Search for the cell housing the specified text and yield its (x, y) center coordinate. 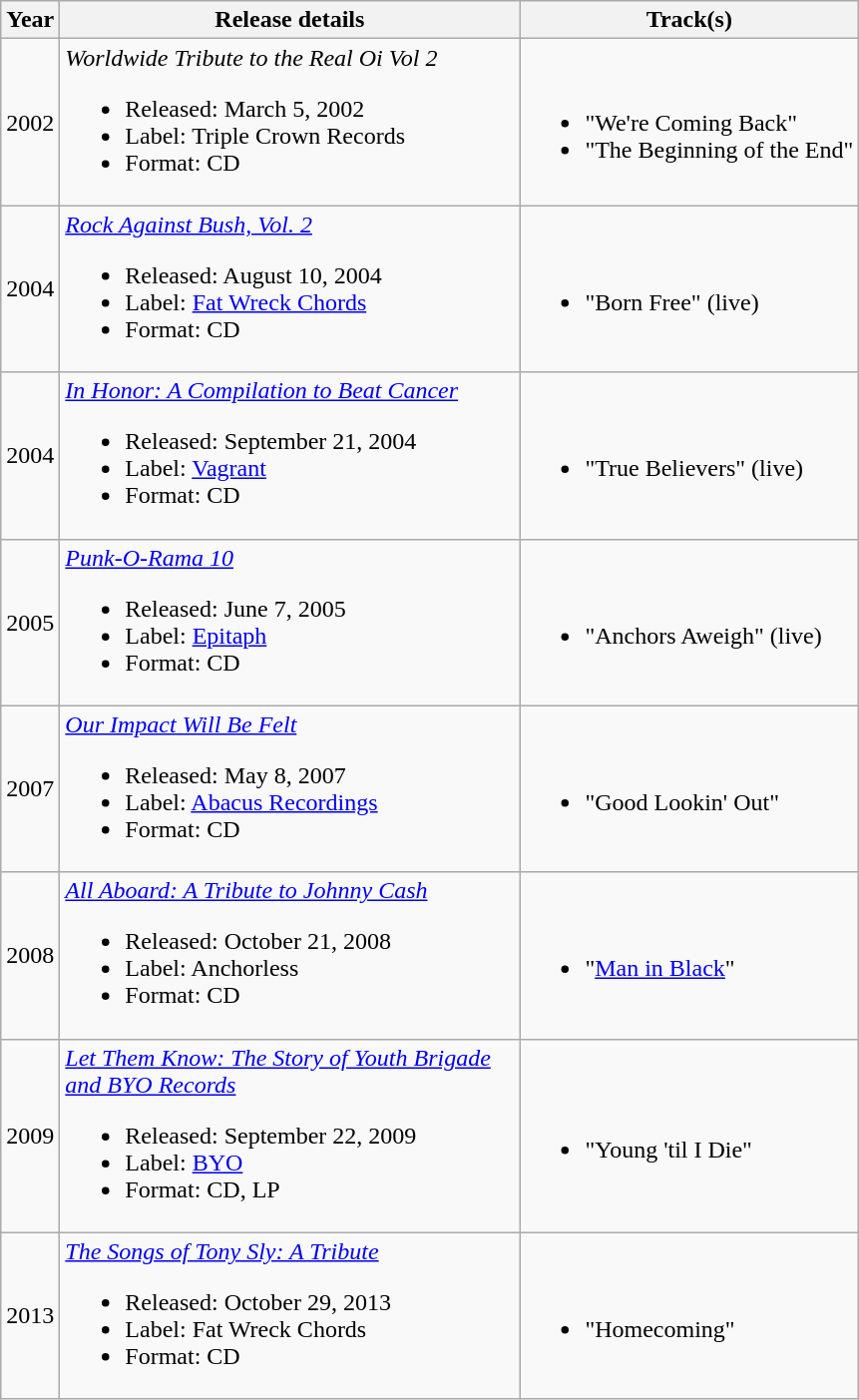
"Anchors Aweigh" (live) (689, 623)
The Songs of Tony Sly: A TributeReleased: October 29, 2013Label: Fat Wreck ChordsFormat: CD (289, 1315)
In Honor: A Compilation to Beat CancerReleased: September 21, 2004Label: VagrantFormat: CD (289, 455)
"Young 'til I Die" (689, 1136)
Rock Against Bush, Vol. 2Released: August 10, 2004Label: Fat Wreck ChordsFormat: CD (289, 289)
Our Impact Will Be FeltReleased: May 8, 2007Label: Abacus RecordingsFormat: CD (289, 788)
Track(s) (689, 20)
"Homecoming" (689, 1315)
Punk-O-Rama 10Released: June 7, 2005Label: EpitaphFormat: CD (289, 623)
"Good Lookin' Out" (689, 788)
Release details (289, 20)
Let Them Know: The Story of Youth Brigade and BYO RecordsReleased: September 22, 2009Label: BYOFormat: CD, LP (289, 1136)
2002 (30, 122)
"We're Coming Back""The Beginning of the End" (689, 122)
2005 (30, 623)
2008 (30, 956)
"Born Free" (live) (689, 289)
2007 (30, 788)
Worldwide Tribute to the Real Oi Vol 2Released: March 5, 2002Label: Triple Crown RecordsFormat: CD (289, 122)
"Man in Black" (689, 956)
Year (30, 20)
2013 (30, 1315)
2009 (30, 1136)
"True Believers" (live) (689, 455)
All Aboard: A Tribute to Johnny CashReleased: October 21, 2008Label: AnchorlessFormat: CD (289, 956)
